Return [X, Y] of the center of cell containing provided text 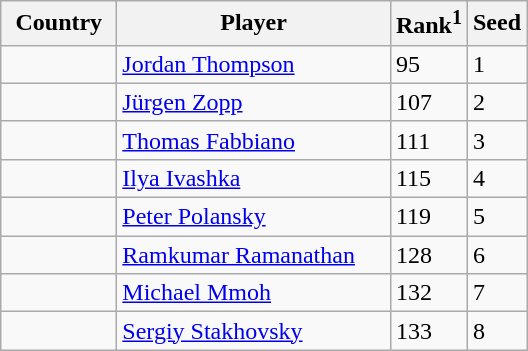
1 [496, 64]
Jürgen Zopp [254, 102]
128 [428, 255]
3 [496, 140]
95 [428, 64]
8 [496, 331]
Rank1 [428, 24]
Ramkumar Ramanathan [254, 255]
Seed [496, 24]
Jordan Thompson [254, 64]
Ilya Ivashka [254, 178]
Sergiy Stakhovsky [254, 331]
132 [428, 293]
5 [496, 217]
7 [496, 293]
Player [254, 24]
Michael Mmoh [254, 293]
133 [428, 331]
107 [428, 102]
2 [496, 102]
6 [496, 255]
119 [428, 217]
Thomas Fabbiano [254, 140]
Country [59, 24]
Peter Polansky [254, 217]
115 [428, 178]
4 [496, 178]
111 [428, 140]
